From the cell containing the given text, extract its center point as [x, y] coordinate. 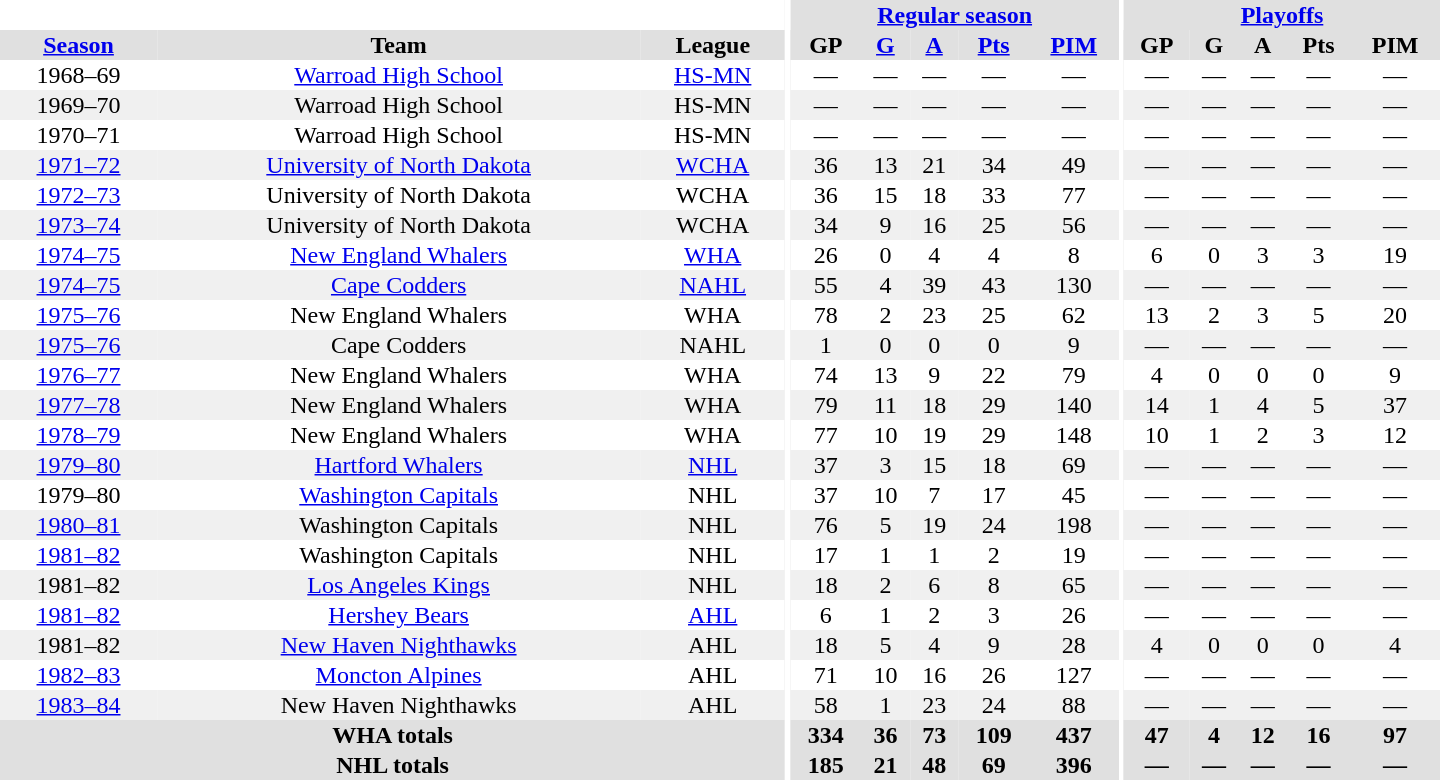
Los Angeles Kings [398, 585]
Playoffs [1282, 15]
97 [1395, 735]
1972–73 [78, 195]
49 [1074, 165]
20 [1395, 315]
1969–70 [78, 105]
47 [1157, 735]
1976–77 [78, 375]
1971–72 [78, 165]
78 [826, 315]
65 [1074, 585]
Season [78, 45]
1968–69 [78, 75]
League [712, 45]
437 [1074, 735]
48 [934, 765]
28 [1074, 645]
1980–81 [78, 525]
198 [1074, 525]
56 [1074, 225]
127 [1074, 675]
140 [1074, 405]
73 [934, 735]
109 [993, 735]
334 [826, 735]
1983–84 [78, 705]
NHL totals [392, 765]
Moncton Alpines [398, 675]
58 [826, 705]
1970–71 [78, 135]
1973–74 [78, 225]
185 [826, 765]
76 [826, 525]
148 [1074, 435]
14 [1157, 405]
88 [1074, 705]
43 [993, 285]
396 [1074, 765]
71 [826, 675]
Regular season [955, 15]
Hartford Whalers [398, 465]
11 [886, 405]
Hershey Bears [398, 615]
1978–79 [78, 435]
1977–78 [78, 405]
55 [826, 285]
39 [934, 285]
1982–83 [78, 675]
33 [993, 195]
Team [398, 45]
130 [1074, 285]
WHA totals [392, 735]
62 [1074, 315]
45 [1074, 495]
22 [993, 375]
7 [934, 495]
74 [826, 375]
